Determine the [x, y] coordinate at the center of the cell enclosing the given text.  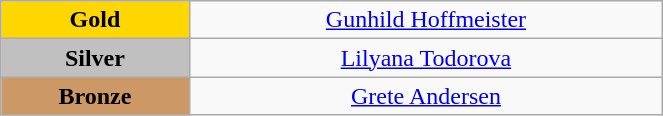
Silver [95, 58]
Bronze [95, 96]
Lilyana Todorova [426, 58]
Gunhild Hoffmeister [426, 20]
Grete Andersen [426, 96]
Gold [95, 20]
